Find where the given text appears and provide that cell's center as (x, y) coordinate. 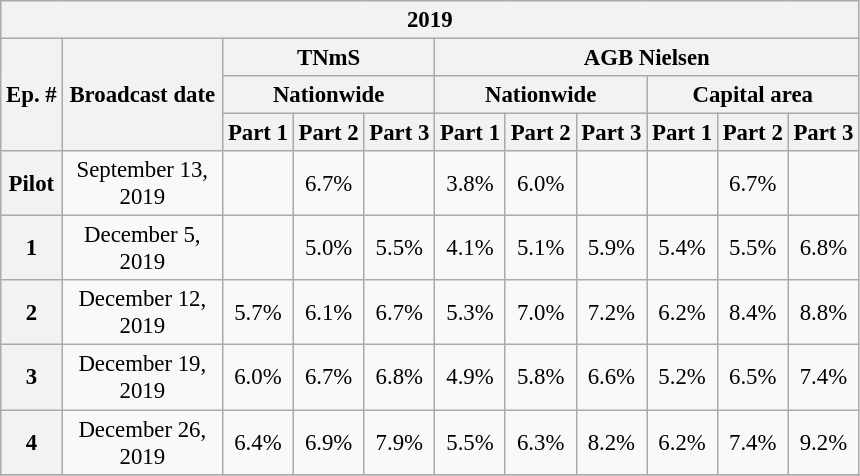
AGB Nielsen (647, 58)
5.7% (258, 312)
4 (32, 442)
2 (32, 312)
5.3% (470, 312)
Capital area (753, 95)
3 (32, 378)
TNmS (329, 58)
7.2% (612, 312)
6.5% (752, 378)
6.3% (540, 442)
Broadcast date (142, 96)
December 19, 2019 (142, 378)
4.9% (470, 378)
6.9% (328, 442)
Ep. # (32, 96)
2019 (430, 20)
3.8% (470, 184)
Pilot (32, 184)
8.8% (824, 312)
5.9% (612, 248)
December 12, 2019 (142, 312)
7.0% (540, 312)
8.4% (752, 312)
6.1% (328, 312)
1 (32, 248)
5.8% (540, 378)
6.6% (612, 378)
7.9% (400, 442)
9.2% (824, 442)
5.1% (540, 248)
September 13, 2019 (142, 184)
December 5, 2019 (142, 248)
4.1% (470, 248)
5.4% (682, 248)
5.2% (682, 378)
8.2% (612, 442)
5.0% (328, 248)
December 26, 2019 (142, 442)
6.4% (258, 442)
